Extract the [X, Y] coordinate from the center of the cell holding the provided text.  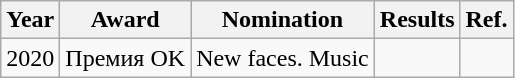
New faces. Music [283, 58]
Ref. [486, 20]
Year [30, 20]
Award [126, 20]
Премия OK [126, 58]
Nomination [283, 20]
2020 [30, 58]
Results [417, 20]
